Capture the cell that displays the provided text and extract its (X, Y) central coordinate. 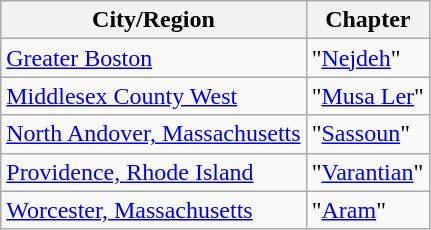
"Nejdeh" (368, 58)
"Aram" (368, 210)
North Andover, Massachusetts (154, 134)
"Varantian" (368, 172)
"Sassoun" (368, 134)
"Musa Ler" (368, 96)
Middlesex County West (154, 96)
Providence, Rhode Island (154, 172)
Worcester, Massachusetts (154, 210)
City/Region (154, 20)
Chapter (368, 20)
Greater Boston (154, 58)
